Return the [X, Y] coordinate for the center point of the cell that contains the specified text.  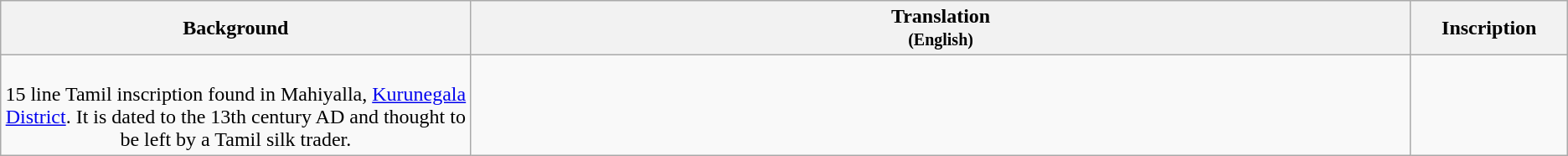
Translation(English) [941, 29]
15 line Tamil inscription found in Mahiyalla, Kurunegala District. It is dated to the 13th century AD and thought to be left by a Tamil silk trader. [236, 106]
Background [236, 29]
Inscription [1489, 29]
